Detect which cell encompasses the target text, then output its (x, y) center coordinate. 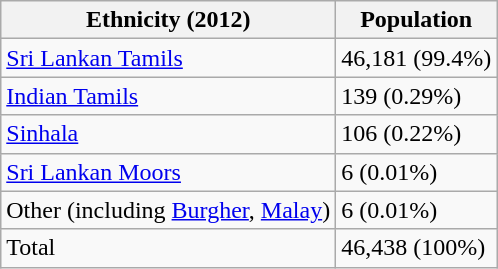
Ethnicity (2012) (168, 20)
Other (including Burgher, Malay) (168, 210)
Population (416, 20)
139 (0.29%) (416, 96)
Indian Tamils (168, 96)
106 (0.22%) (416, 134)
46,181 (99.4%) (416, 58)
Sri Lankan Moors (168, 172)
Total (168, 248)
Sinhala (168, 134)
46,438 (100%) (416, 248)
Sri Lankan Tamils (168, 58)
